Capture the cell that displays the provided text and extract its [X, Y] central coordinate. 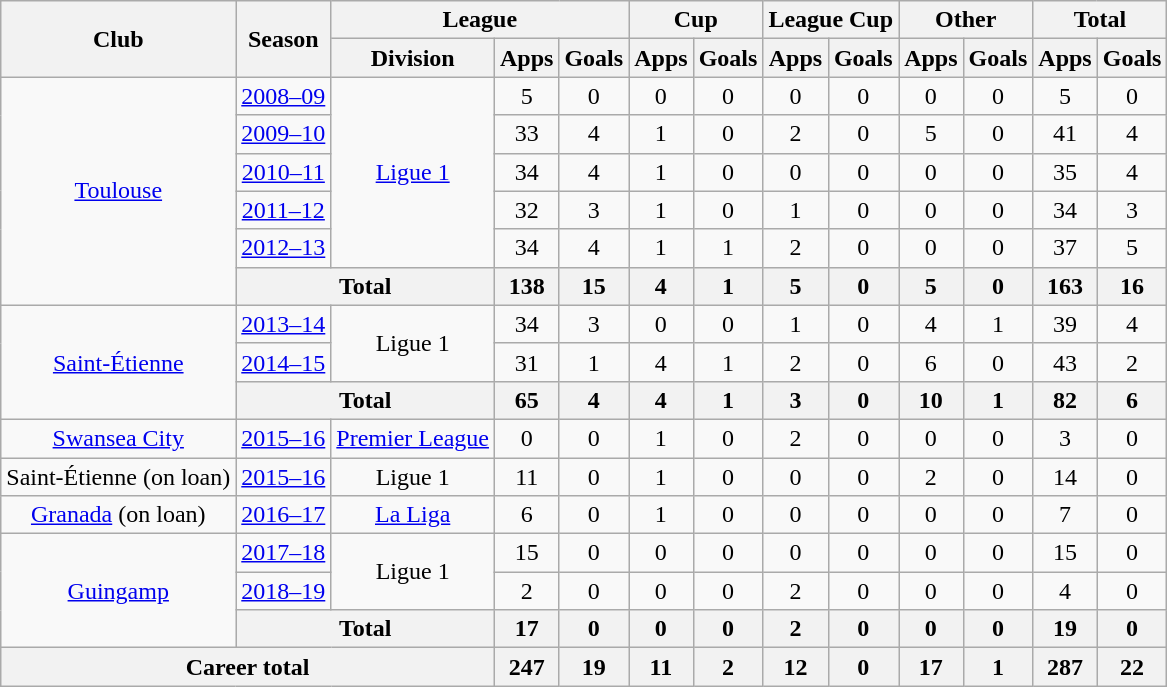
2012–13 [284, 248]
2017–18 [284, 553]
16 [1132, 286]
Premier League [413, 438]
2014–15 [284, 362]
Other [966, 20]
Saint-Étienne [118, 362]
247 [526, 667]
Club [118, 39]
39 [1065, 324]
Granada (on loan) [118, 515]
10 [931, 400]
Toulouse [118, 191]
Season [284, 39]
138 [526, 286]
14 [1065, 477]
82 [1065, 400]
Guingamp [118, 591]
Cup [696, 20]
2013–14 [284, 324]
League Cup [831, 20]
League [480, 20]
22 [1132, 667]
12 [796, 667]
Saint-Étienne (on loan) [118, 477]
65 [526, 400]
La Liga [413, 515]
2018–19 [284, 591]
2011–12 [284, 210]
41 [1065, 134]
163 [1065, 286]
2008–09 [284, 96]
Career total [248, 667]
Swansea City [118, 438]
2009–10 [284, 134]
35 [1065, 172]
43 [1065, 362]
Division [413, 58]
32 [526, 210]
2010–11 [284, 172]
287 [1065, 667]
7 [1065, 515]
33 [526, 134]
37 [1065, 248]
2016–17 [284, 515]
31 [526, 362]
